For the text-containing cell, return its midpoint in (x, y) coordinate format. 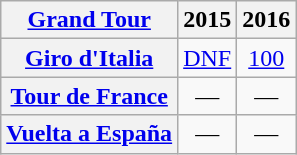
DNF (208, 58)
2016 (266, 20)
Grand Tour (90, 20)
2015 (208, 20)
Giro d'Italia (90, 58)
100 (266, 58)
Vuelta a España (90, 134)
Tour de France (90, 96)
